Detect which cell encompasses the target text, then output its [x, y] center coordinate. 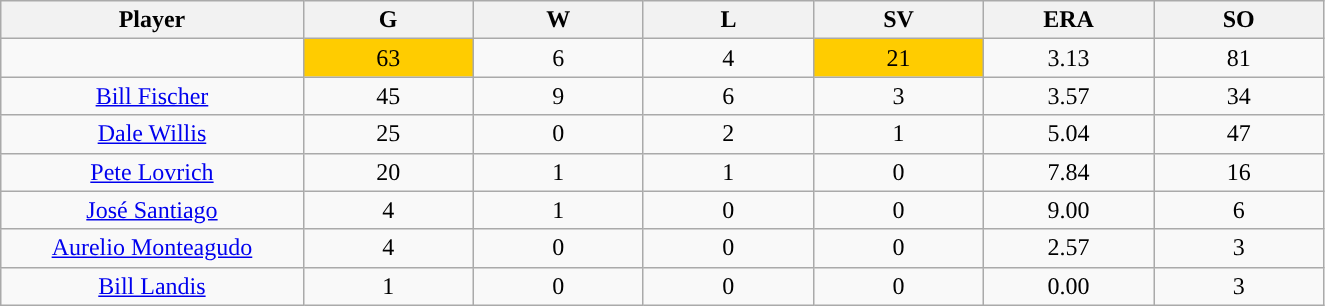
34 [1239, 96]
José Santiago [152, 210]
0.00 [1069, 286]
Aurelio Monteagudo [152, 248]
3.57 [1069, 96]
5.04 [1069, 134]
3.13 [1069, 58]
45 [388, 96]
25 [388, 134]
2.57 [1069, 248]
Player [152, 20]
W [558, 20]
47 [1239, 134]
Bill Fischer [152, 96]
Pete Lovrich [152, 172]
9 [558, 96]
81 [1239, 58]
SO [1239, 20]
7.84 [1069, 172]
9.00 [1069, 210]
63 [388, 58]
G [388, 20]
Bill Landis [152, 286]
ERA [1069, 20]
L [728, 20]
21 [898, 58]
2 [728, 134]
Dale Willis [152, 134]
SV [898, 20]
16 [1239, 172]
20 [388, 172]
